Identify which cell holds the provided text, then report its [X, Y] central coordinate. 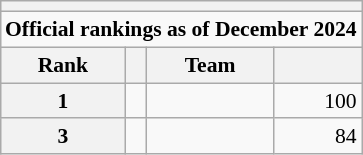
Rank [63, 65]
Official rankings as of December 2024 [181, 29]
3 [63, 136]
1 [63, 101]
100 [317, 101]
Team [210, 65]
84 [317, 136]
